Return [x, y] of the center of cell containing provided text 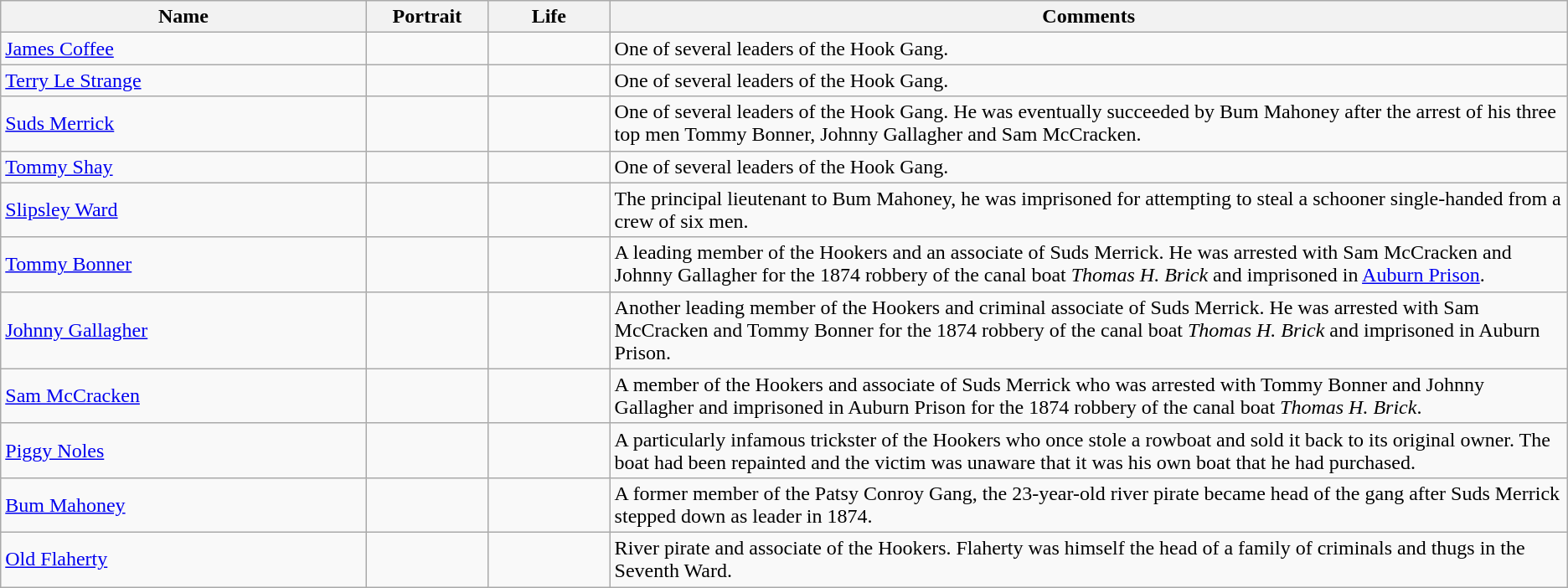
River pirate and associate of the Hookers. Flaherty was himself the head of a family of criminals and thugs in the Seventh Ward. [1089, 560]
Piggy Noles [183, 451]
Life [549, 17]
Bum Mahoney [183, 504]
The principal lieutenant to Bum Mahoney, he was imprisoned for attempting to steal a schooner single-handed from a crew of six men. [1089, 209]
Tommy Shay [183, 167]
Suds Merrick [183, 124]
James Coffee [183, 49]
Sam McCracken [183, 395]
Johnny Gallagher [183, 330]
A former member of the Patsy Conroy Gang, the 23-year-old river pirate became head of the gang after Suds Merrick stepped down as leader in 1874. [1089, 504]
Terry Le Strange [183, 80]
Tommy Bonner [183, 265]
Portrait [427, 17]
Old Flaherty [183, 560]
Slipsley Ward [183, 209]
Comments [1089, 17]
Name [183, 17]
